Detect which cell encompasses the target text, then output its [x, y] center coordinate. 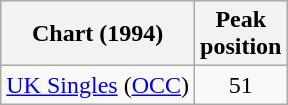
UK Singles (OCC) [98, 85]
Peakposition [241, 34]
51 [241, 85]
Chart (1994) [98, 34]
